From the cell containing the given text, extract its center point as (X, Y) coordinate. 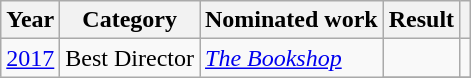
The Bookshop (292, 58)
Year (30, 20)
Result (421, 20)
Nominated work (292, 20)
2017 (30, 58)
Category (130, 20)
Best Director (130, 58)
